Search for the cell housing the specified text and yield its (x, y) center coordinate. 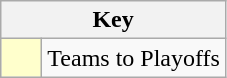
Teams to Playoffs (134, 58)
Key (114, 20)
